For the text-containing cell, return its midpoint in [x, y] coordinate format. 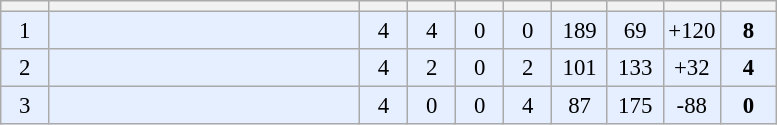
189 [580, 31]
-88 [692, 106]
175 [635, 106]
1 [25, 31]
87 [580, 106]
8 [749, 31]
+120 [692, 31]
133 [635, 68]
+32 [692, 68]
69 [635, 31]
3 [25, 106]
101 [580, 68]
